Pinpoint the cell where the given text exists, returning its (x, y) midpoint coordinate. 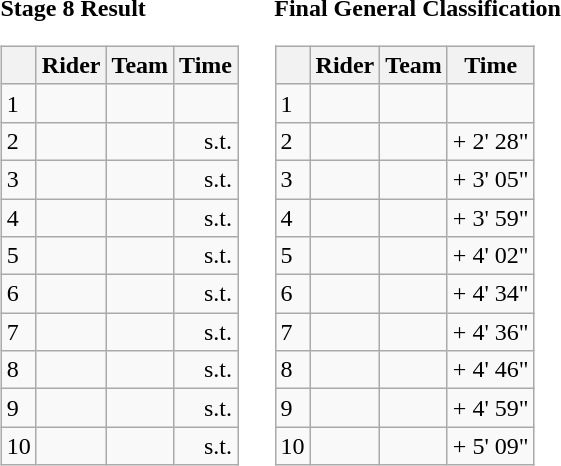
+ 3' 59" (490, 217)
+ 5' 09" (490, 446)
+ 4' 02" (490, 256)
+ 3' 05" (490, 179)
+ 4' 59" (490, 408)
+ 4' 34" (490, 294)
+ 4' 36" (490, 332)
+ 2' 28" (490, 141)
+ 4' 46" (490, 370)
